Output the (x, y) coordinate of the center of the cell containing the given text.  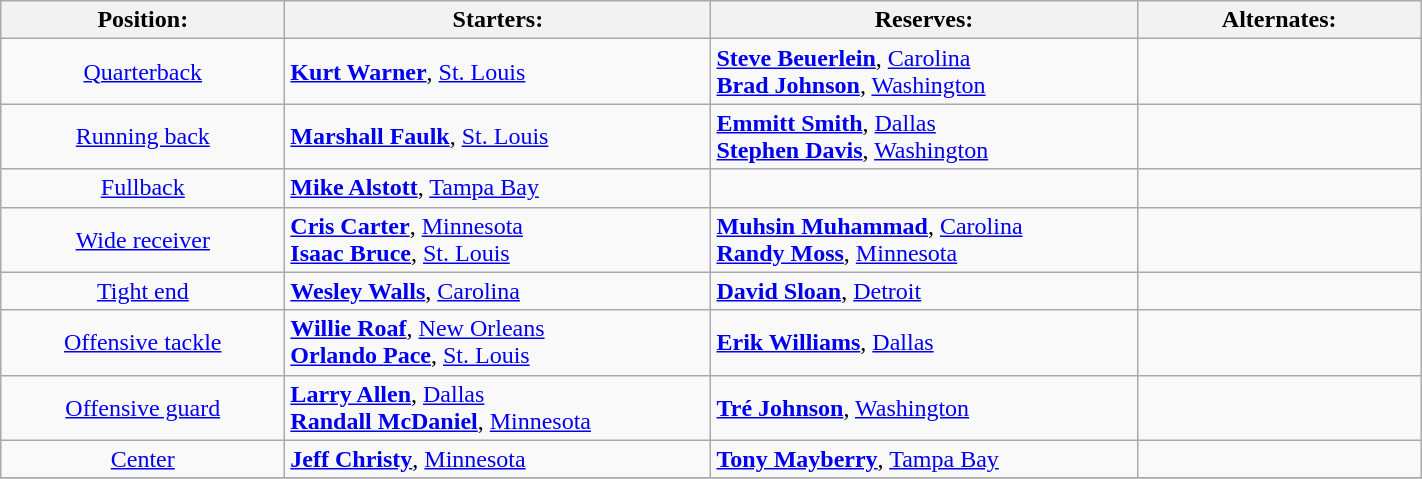
Offensive tackle (143, 342)
Starters: (498, 20)
Running back (143, 136)
Jeff Christy, Minnesota (498, 459)
Center (143, 459)
Quarterback (143, 72)
Erik Williams, Dallas (924, 342)
Cris Carter, Minnesota Isaac Bruce, St. Louis (498, 240)
Emmitt Smith, Dallas Stephen Davis, Washington (924, 136)
Wesley Walls, Carolina (498, 291)
David Sloan, Detroit (924, 291)
Alternates: (1279, 20)
Willie Roaf, New Orleans Orlando Pace, St. Louis (498, 342)
Wide receiver (143, 240)
Tré Johnson, Washington (924, 408)
Larry Allen, Dallas Randall McDaniel, Minnesota (498, 408)
Position: (143, 20)
Marshall Faulk, St. Louis (498, 136)
Kurt Warner, St. Louis (498, 72)
Tight end (143, 291)
Mike Alstott, Tampa Bay (498, 188)
Steve Beuerlein, Carolina Brad Johnson, Washington (924, 72)
Reserves: (924, 20)
Tony Mayberry, Tampa Bay (924, 459)
Fullback (143, 188)
Offensive guard (143, 408)
Muhsin Muhammad, Carolina Randy Moss, Minnesota (924, 240)
